Return the (X, Y) coordinate for the center point of the cell that contains the specified text.  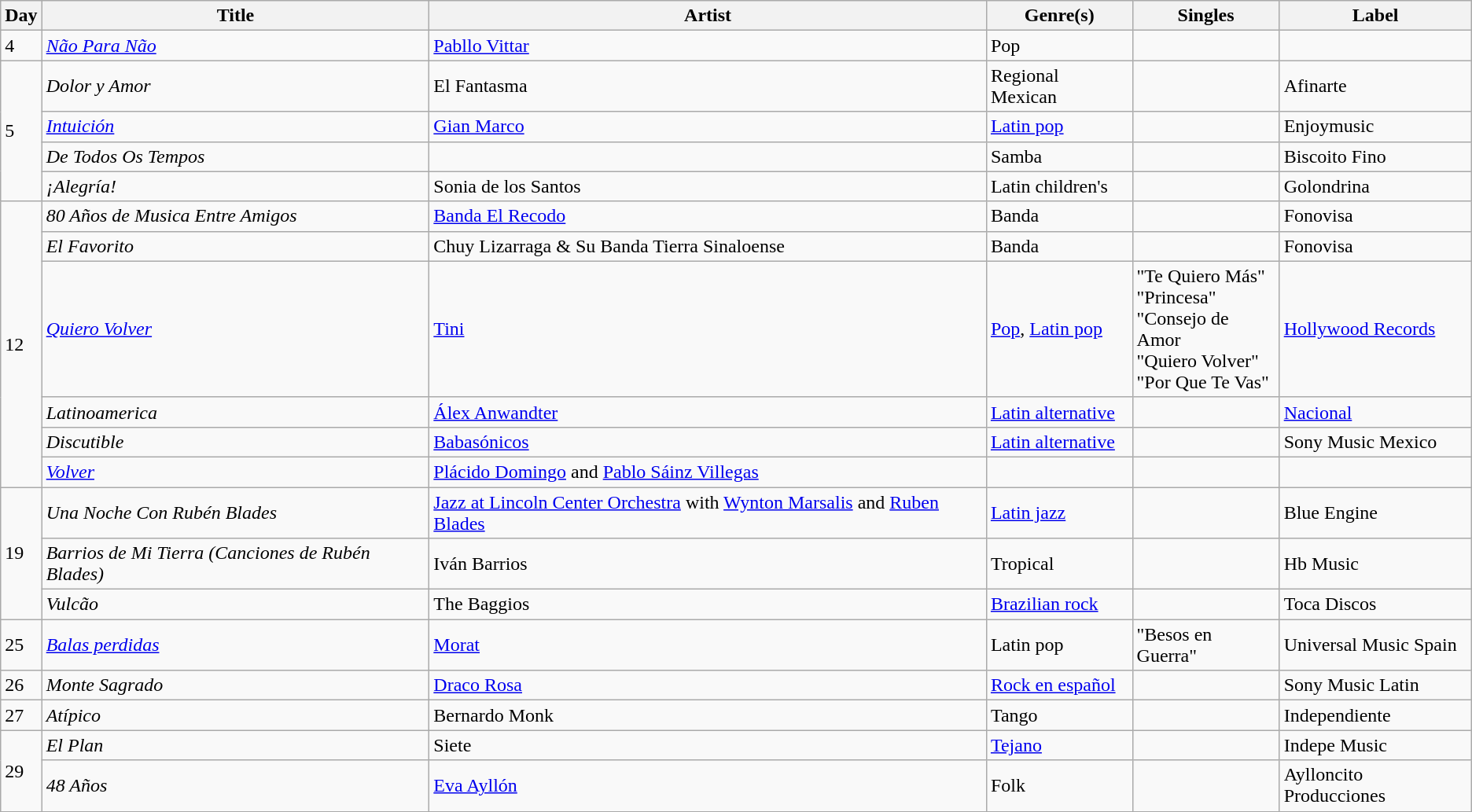
Atípico (236, 715)
Tini (708, 329)
Independiente (1375, 715)
Regional Mexican (1059, 86)
Tango (1059, 715)
Intuición (236, 127)
Rock en español (1059, 685)
Day (21, 16)
El Plan (236, 745)
4 (21, 46)
Biscoito Fino (1375, 156)
Sony Music Mexico (1375, 442)
Draco Rosa (708, 685)
Barrios de Mi Tierra (Canciones de Rubén Blades) (236, 564)
Title (236, 16)
Pabllo Vittar (708, 46)
Sonia de los Santos (708, 186)
Label (1375, 16)
¡Alegría! (236, 186)
29 (21, 770)
Singles (1206, 16)
Artist (708, 16)
The Baggios (708, 604)
Aylloncito Producciones (1375, 786)
Blue Engine (1375, 513)
Siete (708, 745)
Una Noche Con Rubén Blades (236, 513)
Jazz at Lincoln Center Orchestra with Wynton Marsalis and Ruben Blades (708, 513)
12 (21, 344)
El Fantasma (708, 86)
Afinarte (1375, 86)
Balas perdidas (236, 645)
Universal Music Spain (1375, 645)
Tropical (1059, 564)
Bernardo Monk (708, 715)
Hollywood Records (1375, 329)
80 Años de Musica Entre Amigos (236, 216)
Latin children's (1059, 186)
Pop (1059, 46)
Pop, Latin pop (1059, 329)
Brazilian rock (1059, 604)
Álex Anwandter (708, 412)
Morat (708, 645)
Nacional (1375, 412)
Gian Marco (708, 127)
19 (21, 553)
25 (21, 645)
De Todos Os Tempos (236, 156)
Volver (236, 472)
Samba (1059, 156)
Latin jazz (1059, 513)
Hb Music (1375, 564)
"Besos en Guerra" (1206, 645)
Folk (1059, 786)
Dolor y Amor (236, 86)
Latinoamerica (236, 412)
Enjoymusic (1375, 127)
Chuy Lizarraga & Su Banda Tierra Sinaloense (708, 246)
Vulcão (236, 604)
Monte Sagrado (236, 685)
Indepe Music (1375, 745)
26 (21, 685)
Golondrina (1375, 186)
Sony Music Latin (1375, 685)
48 Años (236, 786)
"Te Quiero Más""Princesa""Consejo de Amor"Quiero Volver""Por Que Te Vas" (1206, 329)
27 (21, 715)
Banda El Recodo (708, 216)
Iván Barrios (708, 564)
Discutible (236, 442)
El Favorito (236, 246)
Quiero Volver (236, 329)
Tejano (1059, 745)
Toca Discos (1375, 604)
Plácido Domingo and Pablo Sáinz Villegas (708, 472)
Eva Ayllón (708, 786)
Não Para Não (236, 46)
Genre(s) (1059, 16)
Babasónicos (708, 442)
5 (21, 130)
